Search for the cell housing the specified text and yield its (X, Y) center coordinate. 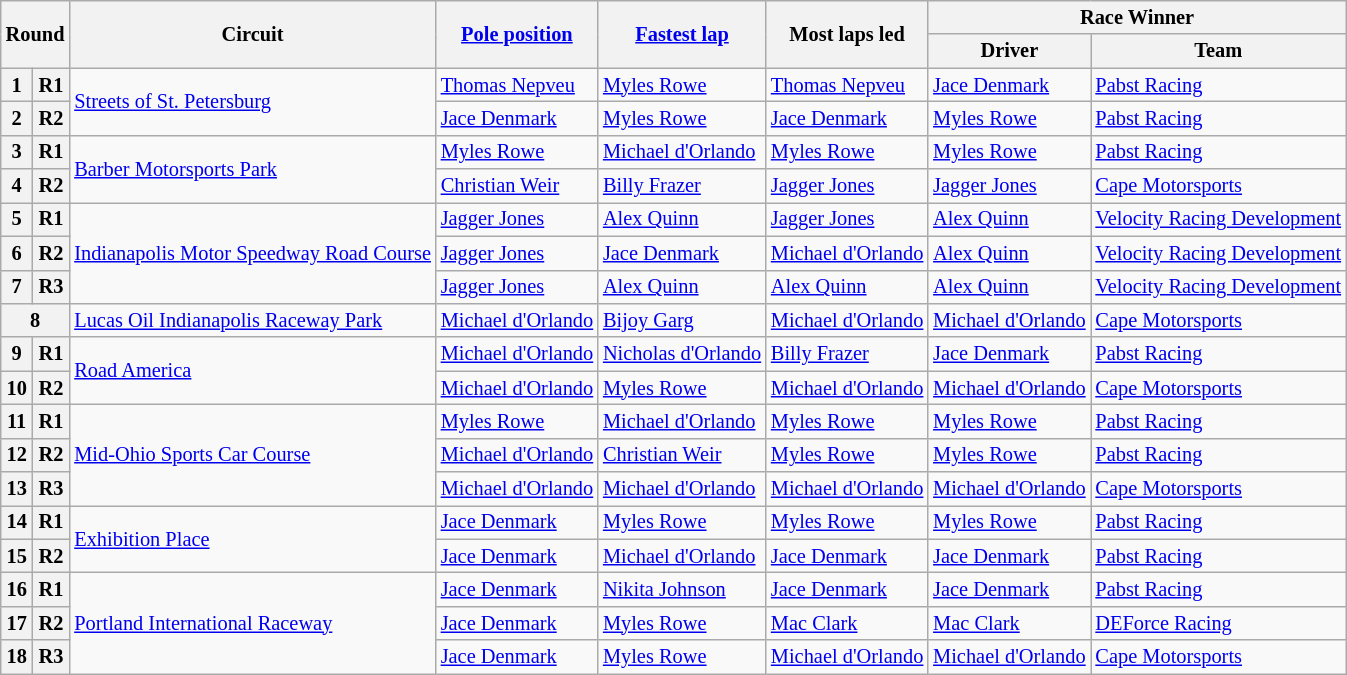
DEForce Racing (1218, 623)
14 (17, 522)
6 (17, 253)
Nicholas d'Orlando (682, 354)
Fastest lap (682, 34)
Barber Motorsports Park (252, 168)
Circuit (252, 34)
Most laps led (847, 34)
17 (17, 623)
Indianapolis Motor Speedway Road Course (252, 252)
7 (17, 287)
Mid-Ohio Sports Car Course (252, 454)
2 (17, 118)
Round (36, 34)
9 (17, 354)
4 (17, 186)
1 (17, 85)
Race Winner (1137, 17)
Portland International Raceway (252, 622)
Pole position (517, 34)
Road America (252, 370)
3 (17, 152)
Exhibition Place (252, 538)
8 (36, 320)
11 (17, 421)
Lucas Oil Indianapolis Raceway Park (252, 320)
18 (17, 657)
Team (1218, 51)
15 (17, 556)
Streets of St. Petersburg (252, 102)
5 (17, 219)
Nikita Johnson (682, 589)
13 (17, 489)
Driver (1009, 51)
12 (17, 455)
Bijoy Garg (682, 320)
10 (17, 388)
16 (17, 589)
